Output the [x, y] coordinate of the center of the cell containing the given text.  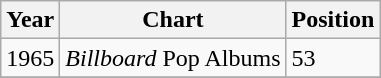
Chart [173, 20]
Position [333, 20]
1965 [30, 58]
53 [333, 58]
Billboard Pop Albums [173, 58]
Year [30, 20]
